Capture the cell that displays the provided text and extract its [X, Y] central coordinate. 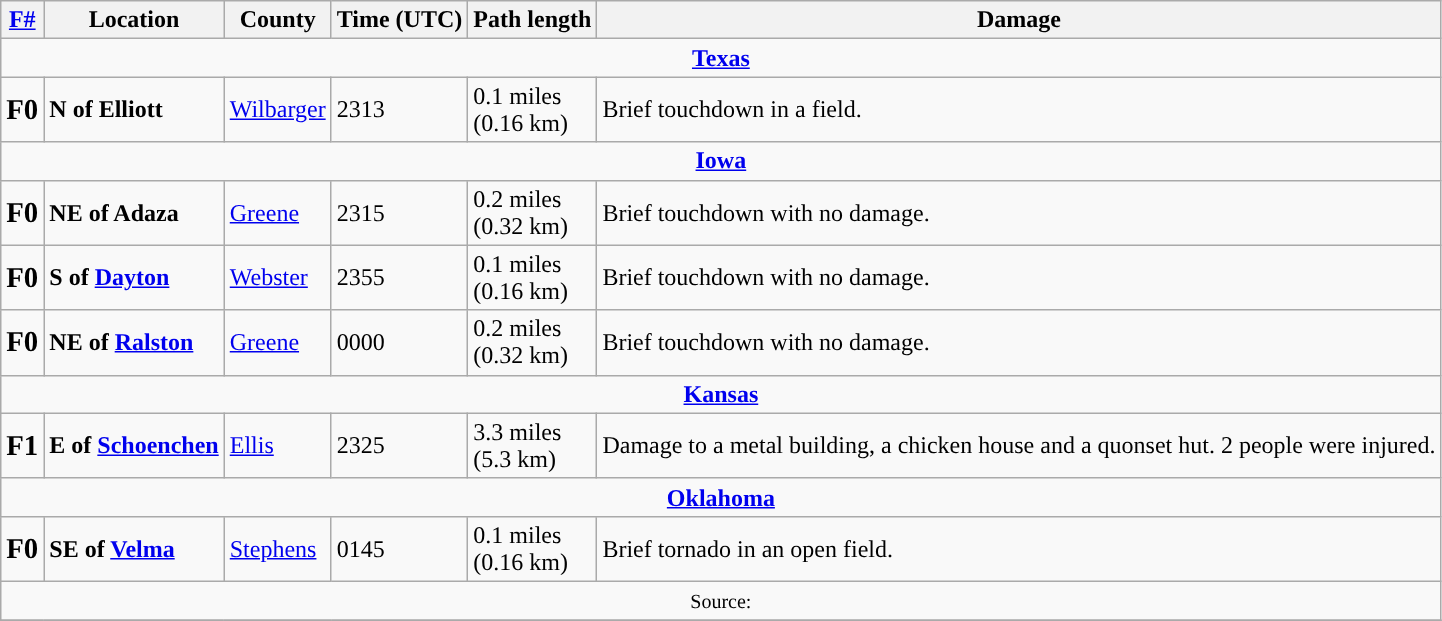
0000 [400, 342]
2315 [400, 212]
2313 [400, 110]
S of Dayton [134, 278]
County [278, 20]
2355 [400, 278]
SE of Velma [134, 548]
Stephens [278, 548]
2325 [400, 446]
Damage [1019, 20]
NE of Adaza [134, 212]
Brief touchdown in a field. [1019, 110]
Damage to a metal building, a chicken house and a quonset hut. 2 people were injured. [1019, 446]
Brief tornado in an open field. [1019, 548]
0145 [400, 548]
Webster [278, 278]
Source: [721, 600]
Time (UTC) [400, 20]
Oklahoma [721, 497]
E of Schoenchen [134, 446]
Texas [721, 58]
3.3 miles (5.3 km) [532, 446]
Location [134, 20]
Path length [532, 20]
Kansas [721, 394]
F# [22, 20]
Ellis [278, 446]
Iowa [721, 161]
F1 [22, 446]
N of Elliott [134, 110]
Wilbarger [278, 110]
NE of Ralston [134, 342]
